Return the (x, y) coordinate for the center point of the cell that contains the specified text.  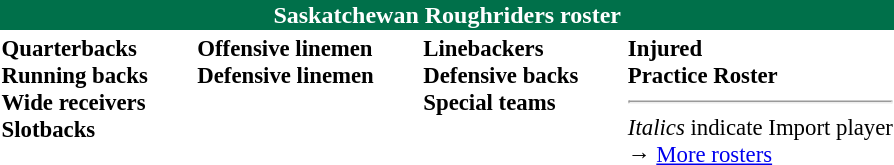
Saskatchewan Roughriders roster (447, 15)
